Extract the (X, Y) coordinate from the center of the cell holding the provided text.  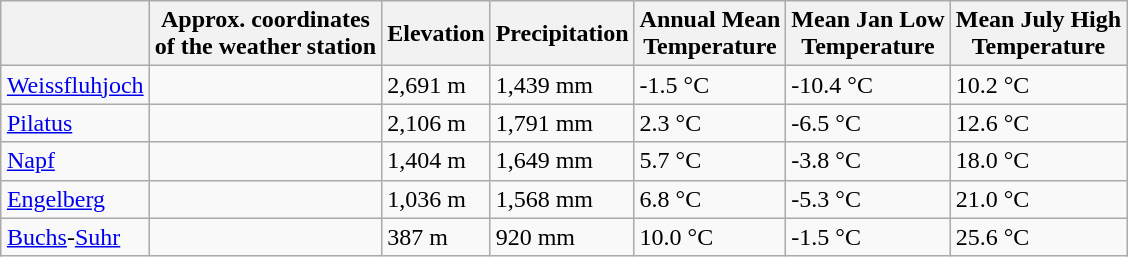
Weissfluhjoch (75, 85)
Pilatus (75, 123)
1,791 mm (562, 123)
Precipitation (562, 34)
25.6 °C (1038, 237)
2.3 °C (710, 123)
1,404 m (436, 161)
18.0 °C (1038, 161)
Buchs-Suhr (75, 237)
2,106 m (436, 123)
Mean Jan LowTemperature (868, 34)
-10.4 °C (868, 85)
Elevation (436, 34)
Engelberg (75, 199)
6.8 °C (710, 199)
21.0 °C (1038, 199)
-5.3 °C (868, 199)
Napf (75, 161)
-3.8 °C (868, 161)
1,649 mm (562, 161)
387 m (436, 237)
10.2 °C (1038, 85)
1,568 mm (562, 199)
-6.5 °C (868, 123)
10.0 °C (710, 237)
2,691 m (436, 85)
Approx. coordinatesof the weather station (266, 34)
Mean July HighTemperature (1038, 34)
1,439 mm (562, 85)
12.6 °C (1038, 123)
Annual MeanTemperature (710, 34)
5.7 °C (710, 161)
1,036 m (436, 199)
920 mm (562, 237)
